Provide the (x, y) coordinate of the cell's center where the given text is located.  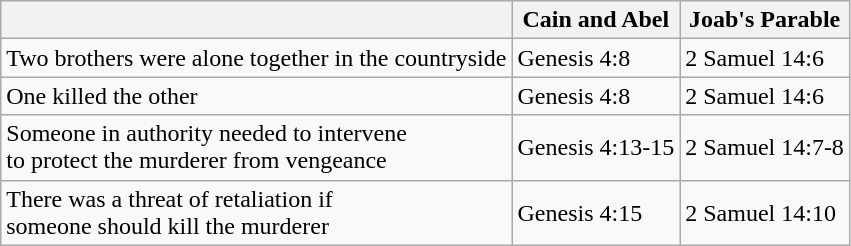
2 Samuel 14:10 (765, 212)
One killed the other (256, 96)
Genesis 4:13-15 (596, 148)
2 Samuel 14:7-8 (765, 148)
Someone in authority needed to interveneto protect the murderer from vengeance (256, 148)
Two brothers were alone together in the countryside (256, 58)
Cain and Abel (596, 20)
There was a threat of retaliation ifsomeone should kill the murderer (256, 212)
Joab's Parable (765, 20)
Genesis 4:15 (596, 212)
